Identify which cell holds the provided text, then report its [x, y] central coordinate. 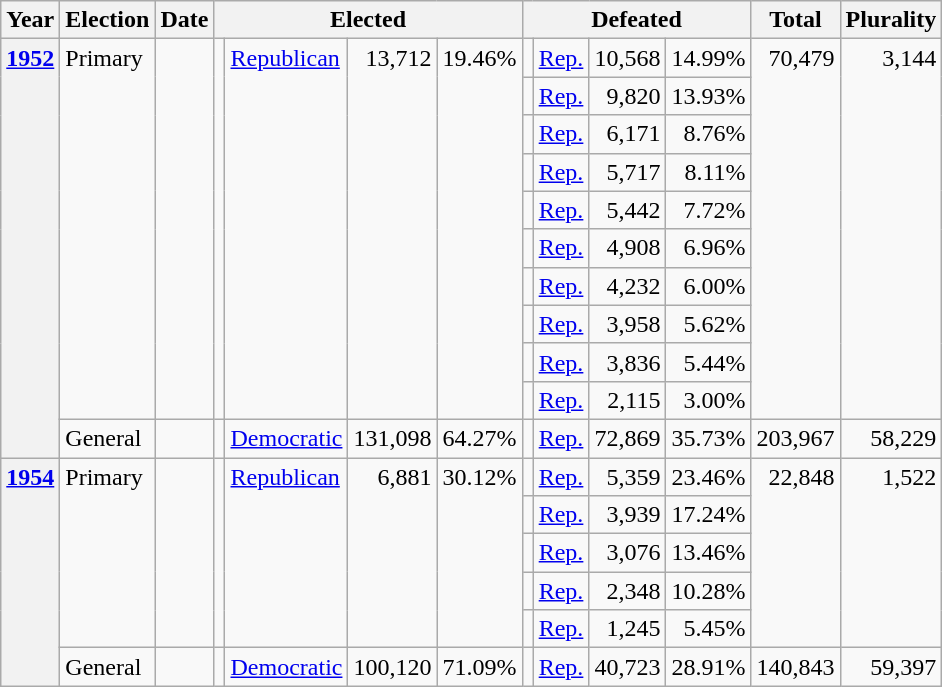
70,479 [796, 230]
Date [184, 20]
1952 [30, 248]
22,848 [796, 553]
8.11% [708, 172]
3.00% [708, 400]
5,717 [628, 172]
3,836 [628, 362]
30.12% [480, 553]
3,076 [628, 553]
1,245 [628, 629]
203,967 [796, 438]
Elected [368, 20]
2,115 [628, 400]
5,442 [628, 210]
Year [30, 20]
13,712 [392, 230]
2,348 [628, 591]
28.91% [708, 667]
35.73% [708, 438]
58,229 [891, 438]
5.62% [708, 324]
3,144 [891, 230]
17.24% [708, 515]
23.46% [708, 477]
5,359 [628, 477]
6,171 [628, 134]
9,820 [628, 96]
1,522 [891, 553]
13.46% [708, 553]
19.46% [480, 230]
64.27% [480, 438]
40,723 [628, 667]
Election [108, 20]
3,958 [628, 324]
3,939 [628, 515]
4,908 [628, 248]
6.00% [708, 286]
14.99% [708, 58]
72,869 [628, 438]
10.28% [708, 591]
140,843 [796, 667]
1954 [30, 572]
5.44% [708, 362]
Total [796, 20]
13.93% [708, 96]
71.09% [480, 667]
131,098 [392, 438]
4,232 [628, 286]
7.72% [708, 210]
8.76% [708, 134]
6,881 [392, 553]
Defeated [636, 20]
59,397 [891, 667]
10,568 [628, 58]
Plurality [891, 20]
6.96% [708, 248]
100,120 [392, 667]
5.45% [708, 629]
